For the text-containing cell, return its midpoint in (x, y) coordinate format. 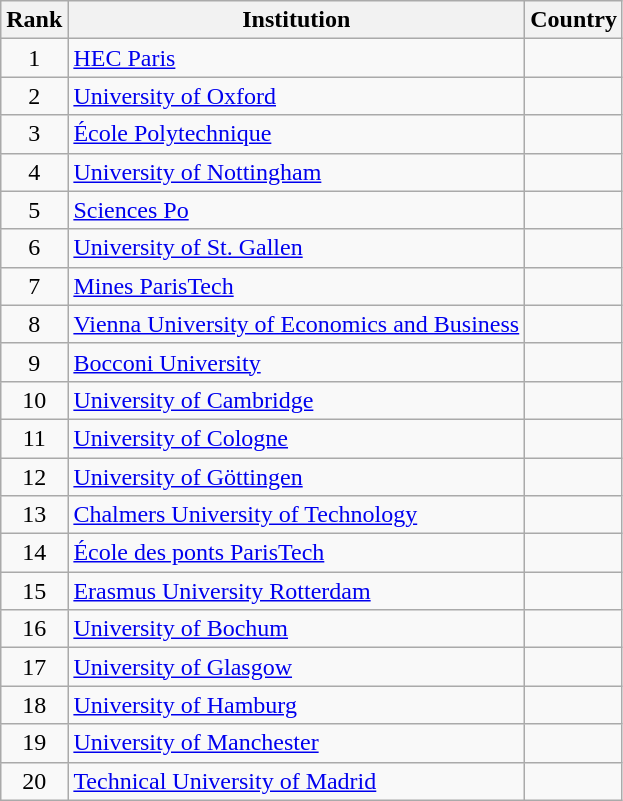
16 (34, 629)
University of Glasgow (296, 667)
14 (34, 553)
4 (34, 172)
Bocconi University (296, 362)
University of St. Gallen (296, 248)
University of Oxford (296, 96)
University of Bochum (296, 629)
17 (34, 667)
Vienna University of Economics and Business (296, 324)
University of Hamburg (296, 705)
University of Nottingham (296, 172)
19 (34, 743)
University of Manchester (296, 743)
1 (34, 58)
École Polytechnique (296, 134)
Rank (34, 20)
13 (34, 515)
Country (574, 20)
12 (34, 477)
École des ponts ParisTech (296, 553)
11 (34, 438)
15 (34, 591)
9 (34, 362)
Technical University of Madrid (296, 781)
3 (34, 134)
University of Cambridge (296, 400)
Sciences Po (296, 210)
Institution (296, 20)
Erasmus University Rotterdam (296, 591)
20 (34, 781)
Chalmers University of Technology (296, 515)
HEC Paris (296, 58)
18 (34, 705)
University of Göttingen (296, 477)
2 (34, 96)
6 (34, 248)
5 (34, 210)
Mines ParisTech (296, 286)
7 (34, 286)
10 (34, 400)
University of Cologne (296, 438)
8 (34, 324)
